Capture the cell that displays the provided text and extract its (X, Y) central coordinate. 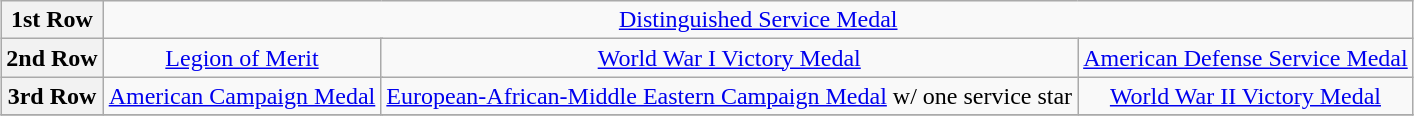
European-African-Middle Eastern Campaign Medal w/ one service star (730, 96)
1st Row (52, 20)
3rd Row (52, 96)
2nd Row (52, 58)
Distinguished Service Medal (758, 20)
American Campaign Medal (242, 96)
Legion of Merit (242, 58)
American Defense Service Medal (1246, 58)
World War II Victory Medal (1246, 96)
World War I Victory Medal (730, 58)
